Locate the cell with the specified text and output its [X, Y] center coordinate. 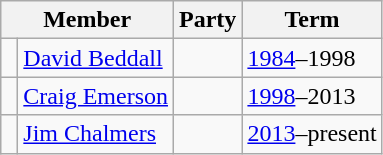
1998–2013 [312, 96]
Term [312, 20]
Party [208, 20]
2013–present [312, 134]
Member [88, 20]
David Beddall [96, 58]
Craig Emerson [96, 96]
1984–1998 [312, 58]
Jim Chalmers [96, 134]
